For the text-containing cell, return its midpoint in [x, y] coordinate format. 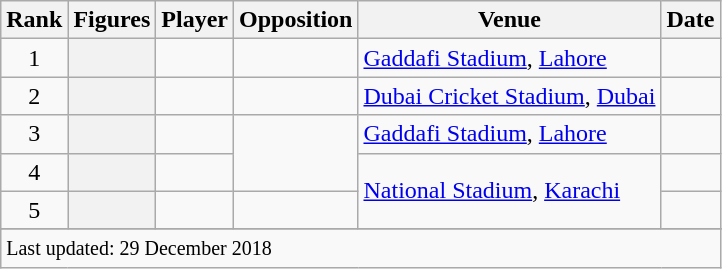
Venue [510, 20]
Date [690, 20]
National Stadium, Karachi [510, 191]
Last updated: 29 December 2018 [360, 248]
1 [34, 58]
5 [34, 210]
3 [34, 134]
Figures [112, 20]
4 [34, 172]
Rank [34, 20]
Dubai Cricket Stadium, Dubai [510, 96]
Player [195, 20]
Opposition [296, 20]
2 [34, 96]
